Determine the [X, Y] coordinate at the center of the cell enclosing the given text.  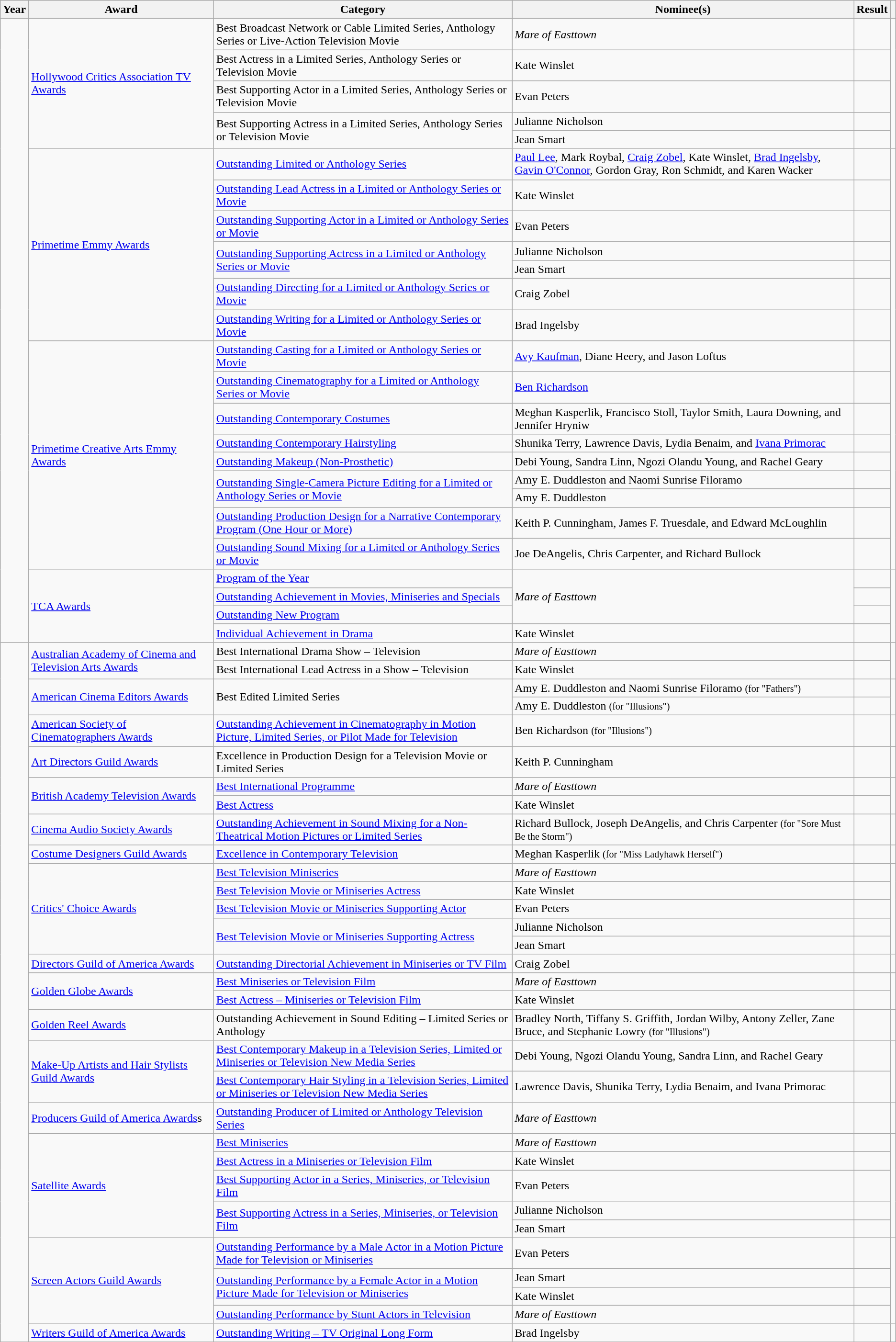
Outstanding Contemporary Hairstyling [363, 443]
Outstanding Production Design for a Narrative Contemporary Program (One Hour or More) [363, 523]
Screen Actors Guild Awards [122, 1280]
Best Actress [363, 805]
Best Actress in a Miniseries or Television Film [363, 1161]
Amy E. Duddleston and Naomi Sunrise Filoramo (for "Fathers") [683, 688]
Outstanding Directorial Achievement in Miniseries or TV Film [363, 963]
Primetime Emmy Awards [122, 244]
Outstanding Cinematography for a Limited or Anthology Series or Movie [363, 388]
Keith P. Cunningham, James F. Truesdale, and Edward McLoughlin [683, 523]
Award [122, 10]
Costume Designers Guild Awards [122, 854]
Producers Guild of America Awardss [122, 1118]
Program of the Year [363, 578]
Outstanding Contemporary Costumes [363, 418]
Australian Academy of Cinema and Television Arts Awards [122, 660]
Debi Young, Ngozi Olandu Young, Sandra Linn, and Rachel Geary [683, 1056]
Best International Lead Actress in a Show – Television [363, 669]
Golden Reel Awards [122, 1025]
Avy Kaufman, Diane Heery, and Jason Loftus [683, 356]
Excellence in Contemporary Television [363, 854]
Ben Richardson (for "Illusions") [683, 731]
Outstanding Achievement in Sound Editing – Limited Series or Anthology [363, 1025]
Satellite Awards [122, 1185]
Best Television Movie or Miniseries Supporting Actor [363, 909]
Best Supporting Actor in a Limited Series, Anthology Series or Television Movie [363, 97]
Outstanding Performance by a Male Actor in a Motion Picture Made for Television or Miniseries [363, 1253]
Cinema Audio Society Awards [122, 829]
Best Television Miniseries [363, 872]
Writers Guild of America Awards [122, 1332]
Best Contemporary Hair Styling in a Television Series, Limited or Miniseries or Television New Media Series [363, 1087]
Best Supporting Actress in a Limited Series, Anthology Series or Television Movie [363, 130]
Critics' Choice Awards [122, 909]
Year [14, 10]
Outstanding New Program [363, 615]
Outstanding Casting for a Limited or Anthology Series or Movie [363, 356]
Outstanding Lead Actress in a Limited or Anthology Series or Movie [363, 195]
Nominee(s) [683, 10]
Art Directors Guild Awards [122, 762]
Amy E. Duddleston and Naomi Sunrise Filoramo [683, 480]
Outstanding Single-Camera Picture Editing for a Limited or Anthology Series or Movie [363, 489]
American Society of Cinematographers Awards [122, 731]
Outstanding Performance by Stunt Actors in Television [363, 1314]
Keith P. Cunningham [683, 762]
Outstanding Performance by a Female Actor in a Motion Picture Made for Television or Miniseries [363, 1287]
Bradley North, Tiffany S. Griffith, Jordan Wilby, Antony Zeller, Zane Bruce, and Stephanie Lowry (for "Illusions") [683, 1025]
Best International Programme [363, 787]
Hollywood Critics Association TV Awards [122, 83]
British Academy Television Awards [122, 796]
Shunika Terry, Lawrence Davis, Lydia Benaim, and Ivana Primorac [683, 443]
Meghan Kasperlik (for "Miss Ladyhawk Herself") [683, 854]
Amy E. Duddleston (for "Illusions") [683, 706]
Outstanding Sound Mixing for a Limited or Anthology Series or Movie [363, 553]
Amy E. Duddleston [683, 498]
Golden Globe Awards [122, 991]
Make-Up Artists and Hair Stylists Guild Awards [122, 1071]
Best Actress in a Limited Series, Anthology Series or Television Movie [363, 65]
Debi Young, Sandra Linn, Ngozi Olandu Young, and Rachel Geary [683, 462]
Result [872, 10]
Individual Achievement in Drama [363, 633]
Joe DeAngelis, Chris Carpenter, and Richard Bullock [683, 553]
Outstanding Writing – TV Original Long Form [363, 1332]
Best Television Movie or Miniseries Supporting Actress [363, 936]
Best International Drama Show – Television [363, 651]
Directors Guild of America Awards [122, 963]
Paul Lee, Mark Roybal, Craig Zobel, Kate Winslet, Brad Ingelsby, Gavin O'Connor, Gordon Gray, Ron Schmidt, and Karen Wacker [683, 164]
Best Broadcast Network or Cable Limited Series, Anthology Series or Live-Action Television Movie [363, 34]
Best Edited Limited Series [363, 697]
American Cinema Editors Awards [122, 697]
Outstanding Achievement in Movies, Miniseries and Specials [363, 597]
Best Supporting Actress in a Series, Miniseries, or Television Film [363, 1219]
Outstanding Achievement in Sound Mixing for a Non-Theatrical Motion Pictures or Limited Series [363, 829]
Outstanding Supporting Actor in a Limited or Anthology Series or Movie [363, 226]
Ben Richardson [683, 388]
Excellence in Production Design for a Television Movie or Limited Series [363, 762]
Outstanding Limited or Anthology Series [363, 164]
Best Miniseries [363, 1143]
Outstanding Supporting Actress in a Limited or Anthology Series or Movie [363, 260]
Best Miniseries or Television Film [363, 981]
Best Supporting Actor in a Series, Miniseries, or Television Film [363, 1185]
Lawrence Davis, Shunika Terry, Lydia Benaim, and Ivana Primorac [683, 1087]
Meghan Kasperlik, Francisco Stoll, Taylor Smith, Laura Downing, and Jennifer Hryniw [683, 418]
Primetime Creative Arts Emmy Awards [122, 455]
Category [363, 10]
Best Contemporary Makeup in a Television Series, Limited or Miniseries or Television New Media Series [363, 1056]
TCA Awards [122, 606]
Richard Bullock, Joseph DeAngelis, and Chris Carpenter (for "Sore Must Be the Storm") [683, 829]
Best Television Movie or Miniseries Actress [363, 891]
Outstanding Achievement in Cinematography in Motion Picture, Limited Series, or Pilot Made for Television [363, 731]
Outstanding Directing for a Limited or Anthology Series or Movie [363, 294]
Best Actress – Miniseries or Television Film [363, 1000]
Outstanding Makeup (Non-Prosthetic) [363, 462]
Outstanding Writing for a Limited or Anthology Series or Movie [363, 325]
Outstanding Producer of Limited or Anthology Television Series [363, 1118]
